Output the [x, y] coordinate of the center of the cell containing the given text.  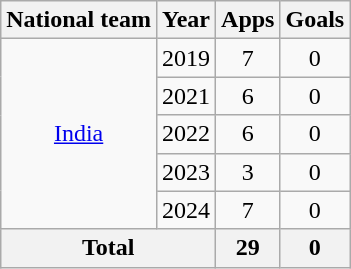
Goals [315, 20]
2021 [186, 96]
2024 [186, 210]
India [79, 134]
Year [186, 20]
Total [108, 248]
National team [79, 20]
29 [248, 248]
2023 [186, 172]
Apps [248, 20]
3 [248, 172]
2022 [186, 134]
2019 [186, 58]
